Capture the cell that displays the provided text and extract its (X, Y) central coordinate. 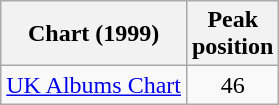
UK Albums Chart (94, 85)
46 (232, 85)
Peakposition (232, 34)
Chart (1999) (94, 34)
